Return the (x, y) coordinate for the center point of the cell that contains the specified text.  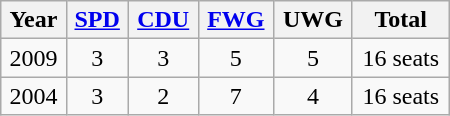
Year (34, 20)
UWG (314, 20)
4 (314, 96)
2004 (34, 96)
2 (163, 96)
Total (400, 20)
2009 (34, 58)
FWG (236, 20)
7 (236, 96)
SPD (97, 20)
CDU (163, 20)
